Identify which cell holds the provided text, then report its (X, Y) central coordinate. 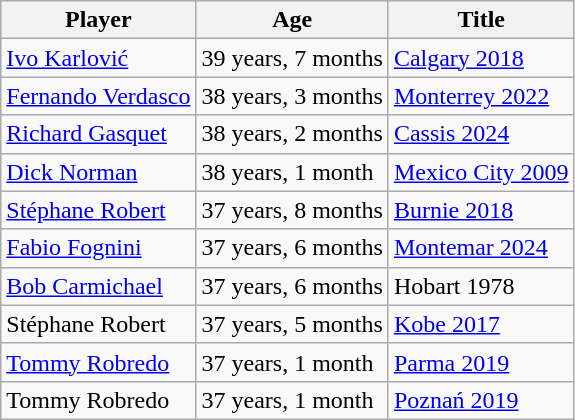
Richard Gasquet (98, 134)
Title (481, 20)
38 years, 1 month (292, 172)
Fernando Verdasco (98, 96)
Burnie 2018 (481, 210)
Montemar 2024 (481, 248)
39 years, 7 months (292, 58)
Kobe 2017 (481, 324)
Monterrey 2022 (481, 96)
Mexico City 2009 (481, 172)
Ivo Karlović (98, 58)
37 years, 8 months (292, 210)
Parma 2019 (481, 362)
Hobart 1978 (481, 286)
38 years, 3 months (292, 96)
Cassis 2024 (481, 134)
37 years, 5 months (292, 324)
Player (98, 20)
Dick Norman (98, 172)
Bob Carmichael (98, 286)
Fabio Fognini (98, 248)
Poznań 2019 (481, 400)
Calgary 2018 (481, 58)
Age (292, 20)
38 years, 2 months (292, 134)
